Extract the [X, Y] coordinate from the center of the cell holding the provided text.  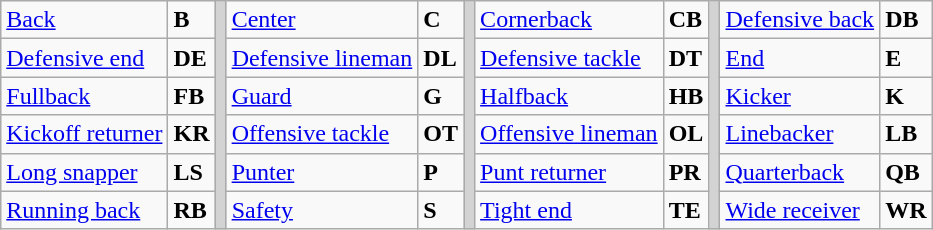
DL [441, 58]
E [906, 58]
Offensive lineman [570, 134]
RB [192, 210]
Safety [322, 210]
WR [906, 210]
CB [686, 20]
Guard [322, 96]
PR [686, 172]
Halfback [570, 96]
TE [686, 210]
Tight end [570, 210]
Linebacker [800, 134]
G [441, 96]
DE [192, 58]
Running back [84, 210]
Cornerback [570, 20]
Punter [322, 172]
Wide receiver [800, 210]
Punt returner [570, 172]
P [441, 172]
C [441, 20]
Defensive tackle [570, 58]
OL [686, 134]
Defensive lineman [322, 58]
DB [906, 20]
HB [686, 96]
QB [906, 172]
Long snapper [84, 172]
Defensive end [84, 58]
Defensive back [800, 20]
B [192, 20]
Quarterback [800, 172]
S [441, 210]
LB [906, 134]
Fullback [84, 96]
FB [192, 96]
Offensive tackle [322, 134]
DT [686, 58]
K [906, 96]
Center [322, 20]
KR [192, 134]
Kickoff returner [84, 134]
LS [192, 172]
OT [441, 134]
Kicker [800, 96]
Back [84, 20]
End [800, 58]
